For the text-containing cell, return its midpoint in [x, y] coordinate format. 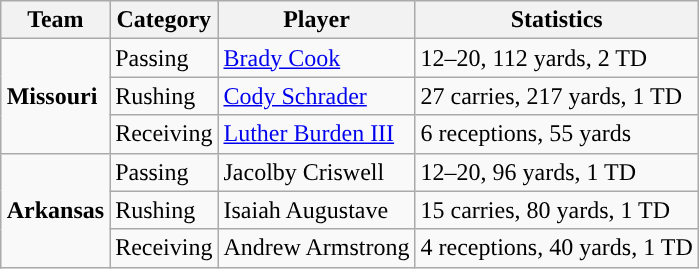
15 carries, 80 yards, 1 TD [556, 210]
Statistics [556, 20]
Isaiah Augustave [316, 210]
6 receptions, 55 yards [556, 134]
Andrew Armstrong [316, 248]
Team [55, 20]
12–20, 96 yards, 1 TD [556, 172]
Brady Cook [316, 58]
Missouri [55, 96]
Category [164, 20]
27 carries, 217 yards, 1 TD [556, 96]
Cody Schrader [316, 96]
4 receptions, 40 yards, 1 TD [556, 248]
Player [316, 20]
Jacolby Criswell [316, 172]
Arkansas [55, 210]
Luther Burden III [316, 134]
12–20, 112 yards, 2 TD [556, 58]
